Return (X, Y) of the center of cell containing provided text 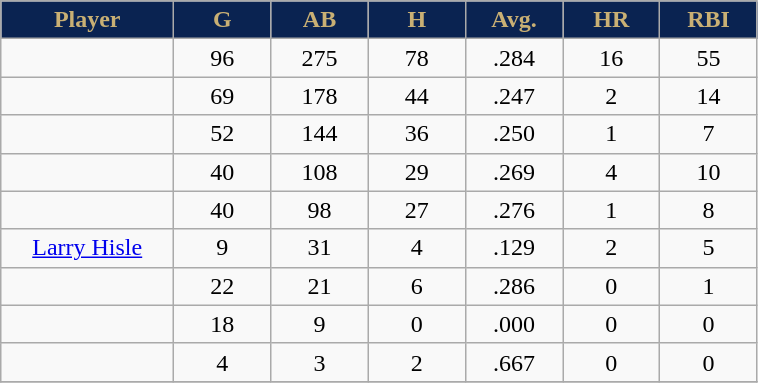
5 (708, 248)
36 (416, 134)
Player (88, 20)
178 (320, 96)
.000 (514, 324)
78 (416, 58)
7 (708, 134)
29 (416, 172)
16 (612, 58)
.667 (514, 362)
.269 (514, 172)
69 (222, 96)
H (416, 20)
RBI (708, 20)
6 (416, 286)
8 (708, 210)
AB (320, 20)
.276 (514, 210)
.250 (514, 134)
.129 (514, 248)
HR (612, 20)
22 (222, 286)
10 (708, 172)
144 (320, 134)
.286 (514, 286)
275 (320, 58)
108 (320, 172)
Avg. (514, 20)
14 (708, 96)
18 (222, 324)
31 (320, 248)
G (222, 20)
27 (416, 210)
96 (222, 58)
Larry Hisle (88, 248)
44 (416, 96)
.284 (514, 58)
52 (222, 134)
55 (708, 58)
3 (320, 362)
.247 (514, 96)
21 (320, 286)
98 (320, 210)
